Return the (x, y) coordinate for the center point of the cell that contains the specified text.  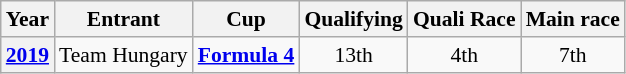
2019 (28, 55)
Team Hungary (124, 55)
Entrant (124, 19)
4th (464, 55)
Quali Race (464, 19)
Main race (573, 19)
7th (573, 55)
Formula 4 (246, 55)
13th (353, 55)
Year (28, 19)
Qualifying (353, 19)
Cup (246, 19)
